Capture the cell that displays the provided text and extract its [X, Y] central coordinate. 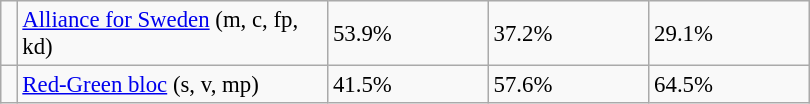
37.2% [568, 34]
53.9% [408, 34]
Alliance for Sweden (m, c, fp, kd) [172, 34]
57.6% [568, 85]
29.1% [730, 34]
41.5% [408, 85]
Red-Green bloc (s, v, mp) [172, 85]
64.5% [730, 85]
